Capture the cell that displays the provided text and extract its (X, Y) central coordinate. 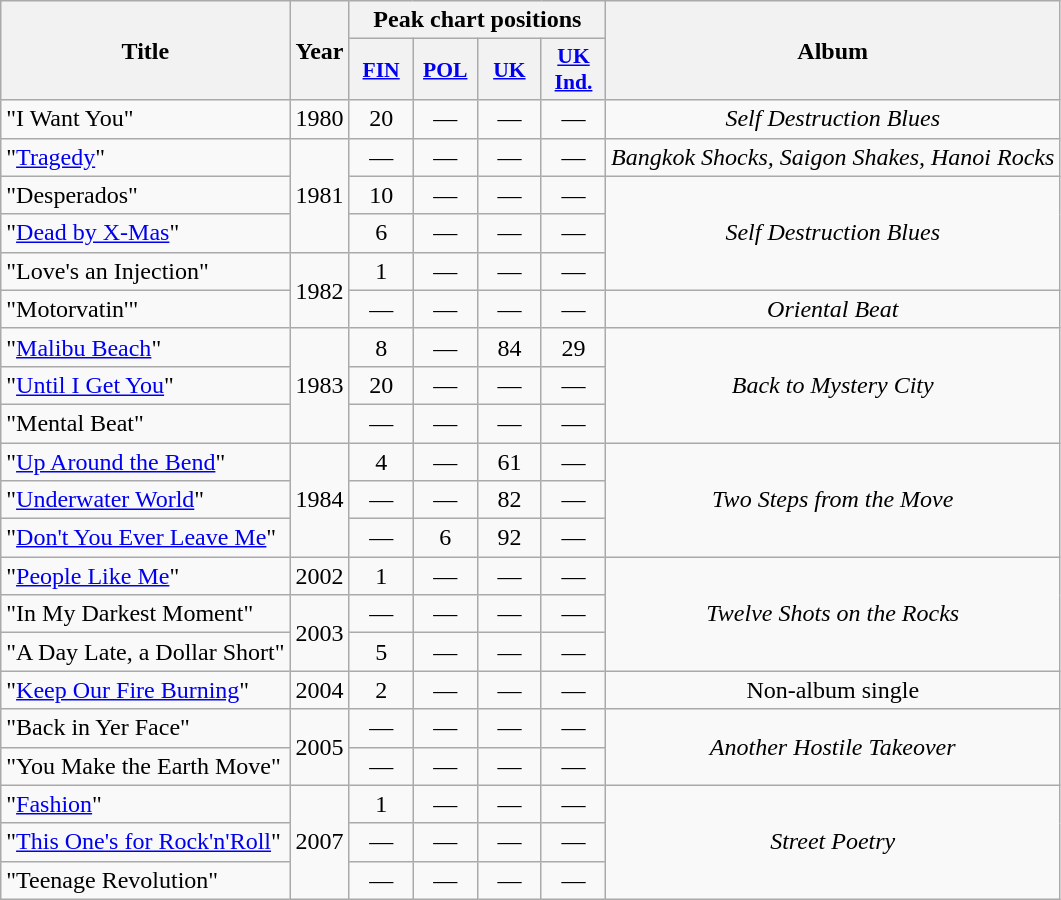
Title (146, 50)
Another Hostile Takeover (833, 747)
UK (509, 70)
29 (573, 347)
Album (833, 50)
5 (381, 652)
"Motorvatin'" (146, 309)
"In My Darkest Moment" (146, 614)
Year (320, 50)
2003 (320, 633)
82 (509, 500)
"You Make the Earth Move" (146, 766)
2004 (320, 690)
POL (445, 70)
UKInd. (573, 70)
"Don't You Ever Leave Me" (146, 538)
Oriental Beat (833, 309)
10 (381, 195)
"Until I Get You" (146, 385)
FIN (381, 70)
Back to Mystery City (833, 385)
"Tragedy" (146, 157)
2002 (320, 576)
Non-album single (833, 690)
1983 (320, 385)
Street Poetry (833, 842)
"Dead by X-Mas" (146, 233)
"Malibu Beach" (146, 347)
"Back in Yer Face" (146, 728)
8 (381, 347)
"I Want You" (146, 119)
"People Like Me" (146, 576)
92 (509, 538)
2 (381, 690)
1981 (320, 195)
"Love's an Injection" (146, 271)
2007 (320, 842)
"Teenage Revolution" (146, 880)
"Fashion" (146, 804)
Peak chart positions (477, 20)
1982 (320, 290)
"A Day Late, a Dollar Short" (146, 652)
"Up Around the Bend" (146, 461)
"Keep Our Fire Burning" (146, 690)
2005 (320, 747)
"Desperados" (146, 195)
Bangkok Shocks, Saigon Shakes, Hanoi Rocks (833, 157)
"This One's for Rock'n'Roll" (146, 842)
4 (381, 461)
Two Steps from the Move (833, 499)
"Mental Beat" (146, 423)
1984 (320, 499)
Twelve Shots on the Rocks (833, 614)
84 (509, 347)
"Underwater World" (146, 500)
1980 (320, 119)
61 (509, 461)
